From the cell containing the given text, extract its center point as [x, y] coordinate. 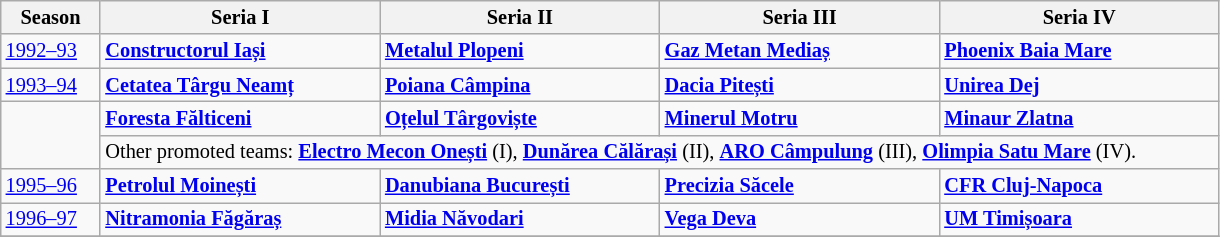
1996–97 [51, 219]
Poiana Câmpina [520, 85]
Danubiana București [520, 186]
Other promoted teams: Electro Mecon Onești (I), Dunărea Călărași (II), ARO Câmpulung (III), Olimpia Satu Mare (IV). [660, 152]
Dacia Pitești [800, 85]
Foresta Fălticeni [240, 118]
Seria II [520, 17]
Constructorul Iași [240, 51]
Phoenix Baia Mare [1079, 51]
Gaz Metan Mediaș [800, 51]
Oțelul Târgoviște [520, 118]
1993–94 [51, 85]
Precizia Săcele [800, 186]
Petrolul Moinești [240, 186]
Midia Năvodari [520, 219]
UM Timișoara [1079, 219]
CFR Cluj-Napoca [1079, 186]
Seria III [800, 17]
Seria I [240, 17]
1995–96 [51, 186]
Season [51, 17]
Minaur Zlatna [1079, 118]
Seria IV [1079, 17]
Minerul Motru [800, 118]
Nitramonia Făgăraș [240, 219]
Vega Deva [800, 219]
Unirea Dej [1079, 85]
Cetatea Târgu Neamț [240, 85]
Metalul Plopeni [520, 51]
1992–93 [51, 51]
